Find where the given text appears and provide that cell's center as (X, Y) coordinate. 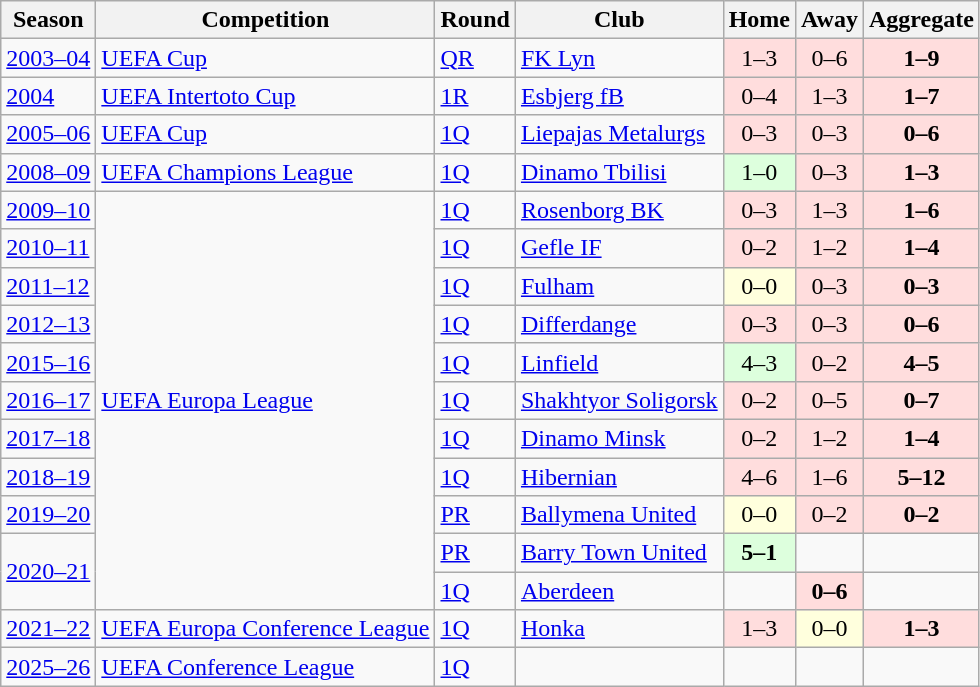
Fulham (619, 286)
2020–21 (48, 572)
Hibernian (619, 477)
Round (475, 20)
Differdange (619, 324)
2008–09 (48, 172)
2010–11 (48, 248)
0–4 (759, 96)
5–1 (759, 553)
Esbjerg fB (619, 96)
2018–19 (48, 477)
2004 (48, 96)
Linfield (619, 362)
2012–13 (48, 324)
1–7 (921, 96)
Home (759, 20)
Club (619, 20)
2005–06 (48, 134)
1R (475, 96)
2025–26 (48, 667)
Dinamo Tbilisi (619, 172)
1–0 (759, 172)
2003–04 (48, 58)
UEFA Intertoto Cup (266, 96)
2015–16 (48, 362)
Away (830, 20)
Shakhtyor Soligorsk (619, 400)
Aggregate (921, 20)
4–3 (759, 362)
UEFA Champions League (266, 172)
FK Lyn (619, 58)
QR (475, 58)
Competition (266, 20)
Ballymena United (619, 515)
Season (48, 20)
UEFA Conference League (266, 667)
Gefle IF (619, 248)
5–12 (921, 477)
2021–22 (48, 629)
UEFA Europa Conference League (266, 629)
Barry Town United (619, 553)
Dinamo Minsk (619, 438)
Aberdeen (619, 591)
Honka (619, 629)
4–5 (921, 362)
2017–18 (48, 438)
2011–12 (48, 286)
2009–10 (48, 210)
1–9 (921, 58)
4–6 (759, 477)
Liepajas Metalurgs (619, 134)
0–7 (921, 400)
0–5 (830, 400)
UEFA Europa League (266, 400)
Rosenborg BK (619, 210)
2016–17 (48, 400)
2019–20 (48, 515)
